Pinpoint the cell where the given text exists, returning its (X, Y) midpoint coordinate. 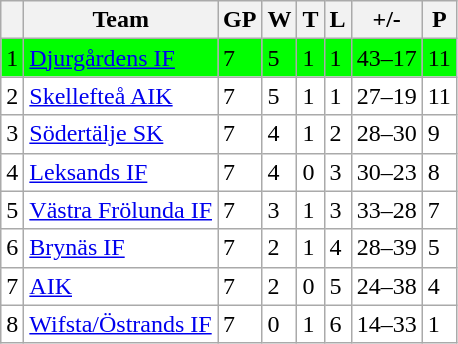
+/- (386, 20)
Brynäs IF (121, 248)
Skellefteå AIK (121, 96)
AIK (121, 286)
43–17 (386, 58)
W (280, 20)
T (310, 20)
Team (121, 20)
Västra Frölunda IF (121, 210)
30–23 (386, 172)
Wifsta/Östrands IF (121, 324)
Södertälje SK (121, 134)
Djurgårdens IF (121, 58)
L (338, 20)
33–28 (386, 210)
P (439, 20)
27–19 (386, 96)
Leksands IF (121, 172)
14–33 (386, 324)
9 (439, 134)
GP (240, 20)
24–38 (386, 286)
28–30 (386, 134)
28–39 (386, 248)
